Output the [X, Y] coordinate of the center of the cell containing the given text.  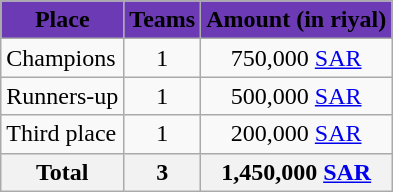
3 [162, 172]
Total [62, 172]
Teams [162, 20]
Amount (in riyal) [296, 20]
500,000 SAR [296, 96]
Champions [62, 58]
Place [62, 20]
1,450,000 SAR [296, 172]
200,000 SAR [296, 134]
Runners-up [62, 96]
750,000 SAR [296, 58]
Third place [62, 134]
